Detect which cell encompasses the target text, then output its [X, Y] center coordinate. 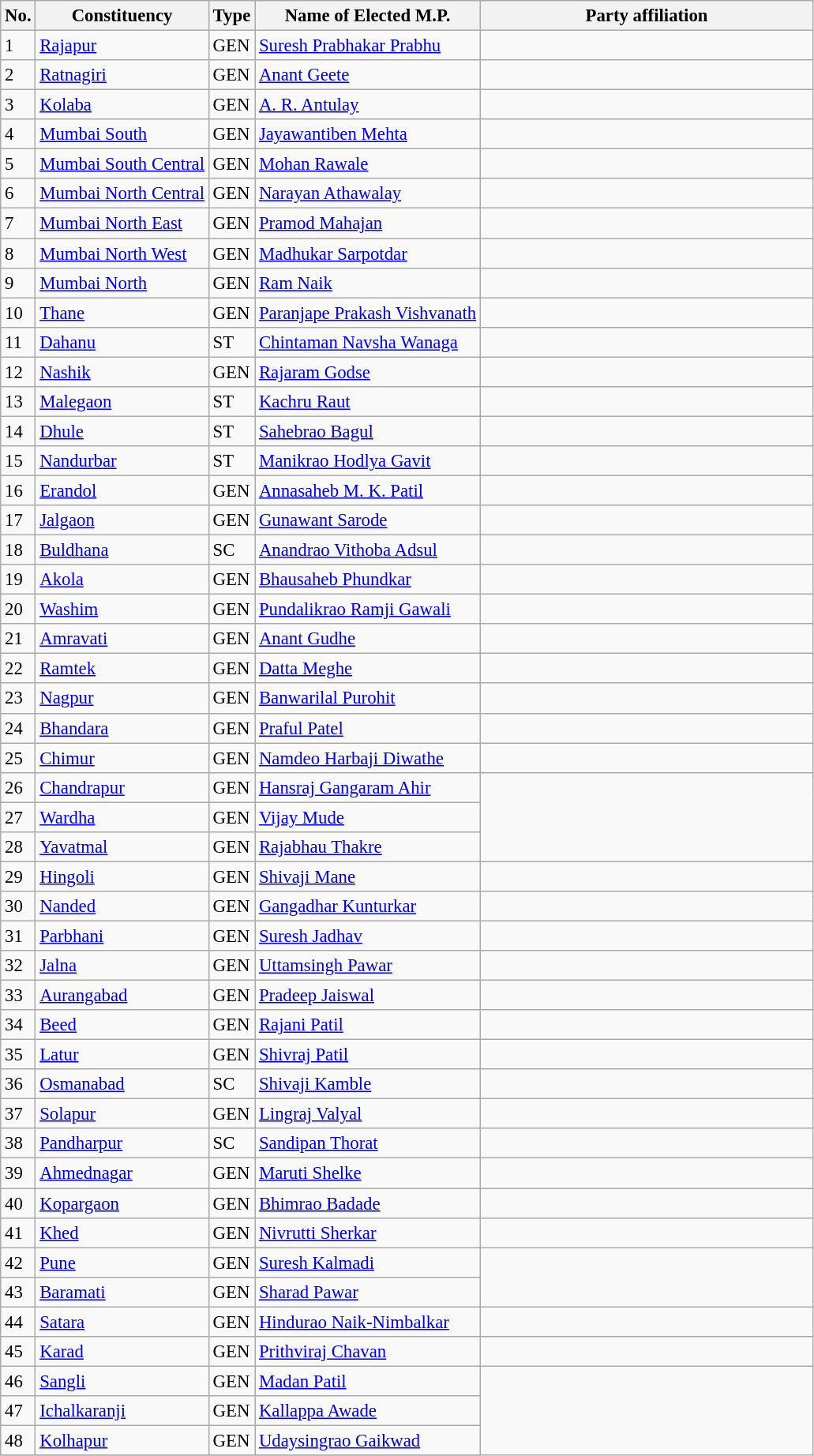
Ichalkaranji [122, 1411]
Solapur [122, 1114]
Hingoli [122, 876]
Latur [122, 1055]
Ratnagiri [122, 75]
35 [18, 1055]
10 [18, 313]
Paranjape Prakash Vishvanath [368, 313]
Thane [122, 313]
19 [18, 580]
Ram Naik [368, 283]
Rajaram Godse [368, 372]
Pradeep Jaiswal [368, 996]
Vijay Mude [368, 817]
Rajapur [122, 46]
40 [18, 1203]
Chintaman Navsha Wanaga [368, 342]
Type [231, 16]
Sahebrao Bagul [368, 431]
Parbhani [122, 936]
Washim [122, 610]
Sangli [122, 1381]
22 [18, 669]
Buldhana [122, 550]
Annasaheb M. K. Patil [368, 490]
Wardha [122, 817]
27 [18, 817]
Manikrao Hodlya Gavit [368, 461]
Gunawant Sarode [368, 520]
Suresh Jadhav [368, 936]
Ahmednagar [122, 1173]
31 [18, 936]
34 [18, 1025]
9 [18, 283]
14 [18, 431]
Beed [122, 1025]
Osmanabad [122, 1084]
48 [18, 1440]
33 [18, 996]
Pundalikrao Ramji Gawali [368, 610]
18 [18, 550]
Chimur [122, 758]
A. R. Antulay [368, 105]
13 [18, 402]
Mumbai North West [122, 253]
45 [18, 1352]
Jayawantiben Mehta [368, 134]
Dhule [122, 431]
47 [18, 1411]
No. [18, 16]
Dahanu [122, 342]
Baramati [122, 1292]
Satara [122, 1322]
Sharad Pawar [368, 1292]
8 [18, 253]
20 [18, 610]
Hindurao Naik-Nimbalkar [368, 1322]
30 [18, 906]
17 [18, 520]
44 [18, 1322]
2 [18, 75]
3 [18, 105]
Narayan Athawalay [368, 193]
15 [18, 461]
46 [18, 1381]
Name of Elected M.P. [368, 16]
Aurangabad [122, 996]
Rajabhau Thakre [368, 847]
21 [18, 639]
43 [18, 1292]
Bhimrao Badade [368, 1203]
Kopargaon [122, 1203]
Party affiliation [647, 16]
Nashik [122, 372]
1 [18, 46]
Mumbai North [122, 283]
Amravati [122, 639]
38 [18, 1144]
29 [18, 876]
4 [18, 134]
Jalna [122, 966]
Bhandara [122, 728]
Banwarilal Purohit [368, 699]
Anandrao Vithoba Adsul [368, 550]
Sandipan Thorat [368, 1144]
Shivaji Kamble [368, 1084]
Shivaji Mane [368, 876]
Praful Patel [368, 728]
Suresh Kalmadi [368, 1263]
11 [18, 342]
16 [18, 490]
Kolaba [122, 105]
42 [18, 1263]
Constituency [122, 16]
Uttamsingh Pawar [368, 966]
32 [18, 966]
Yavatmal [122, 847]
Ramtek [122, 669]
Kachru Raut [368, 402]
Pune [122, 1263]
Akola [122, 580]
Anant Geete [368, 75]
37 [18, 1114]
Pandharpur [122, 1144]
Karad [122, 1352]
Mumbai North Central [122, 193]
Namdeo Harbaji Diwathe [368, 758]
Erandol [122, 490]
Nagpur [122, 699]
23 [18, 699]
Bhausaheb Phundkar [368, 580]
Nivrutti Sherkar [368, 1233]
Kolhapur [122, 1440]
41 [18, 1233]
Anant Gudhe [368, 639]
Khed [122, 1233]
Mohan Rawale [368, 164]
Nandurbar [122, 461]
Hansraj Gangaram Ahir [368, 787]
Maruti Shelke [368, 1173]
Jalgaon [122, 520]
7 [18, 223]
Shivraj Patil [368, 1055]
Madhukar Sarpotdar [368, 253]
Lingraj Valyal [368, 1114]
5 [18, 164]
6 [18, 193]
Malegaon [122, 402]
28 [18, 847]
Nanded [122, 906]
Datta Meghe [368, 669]
Udaysingrao Gaikwad [368, 1440]
36 [18, 1084]
25 [18, 758]
24 [18, 728]
Rajani Patil [368, 1025]
Mumbai South [122, 134]
Madan Patil [368, 1381]
Mumbai North East [122, 223]
Suresh Prabhakar Prabhu [368, 46]
Gangadhar Kunturkar [368, 906]
26 [18, 787]
Pramod Mahajan [368, 223]
Mumbai South Central [122, 164]
39 [18, 1173]
12 [18, 372]
Prithviraj Chavan [368, 1352]
Chandrapur [122, 787]
Kallappa Awade [368, 1411]
